Scan for the cell matching the given text and deliver its [X, Y] coordinate at center. 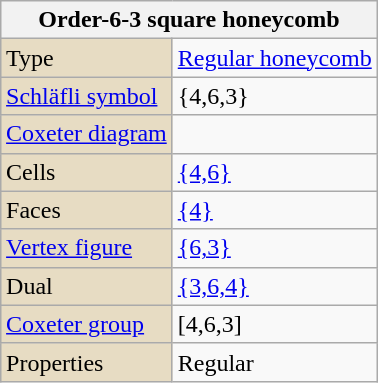
Properties [87, 362]
{4,6,3} [274, 96]
Faces [87, 210]
Schläfli symbol [87, 96]
Cells [87, 172]
Regular honeycomb [274, 58]
{6,3} [274, 248]
Vertex figure [87, 248]
{4,6} [274, 172]
Type [87, 58]
{4} [274, 210]
Regular [274, 362]
Coxeter diagram [87, 134]
[4,6,3] [274, 324]
Dual [87, 286]
{3,6,4} [274, 286]
Coxeter group [87, 324]
Order-6-3 square honeycomb [190, 20]
